Search for the cell housing the specified text and yield its (X, Y) center coordinate. 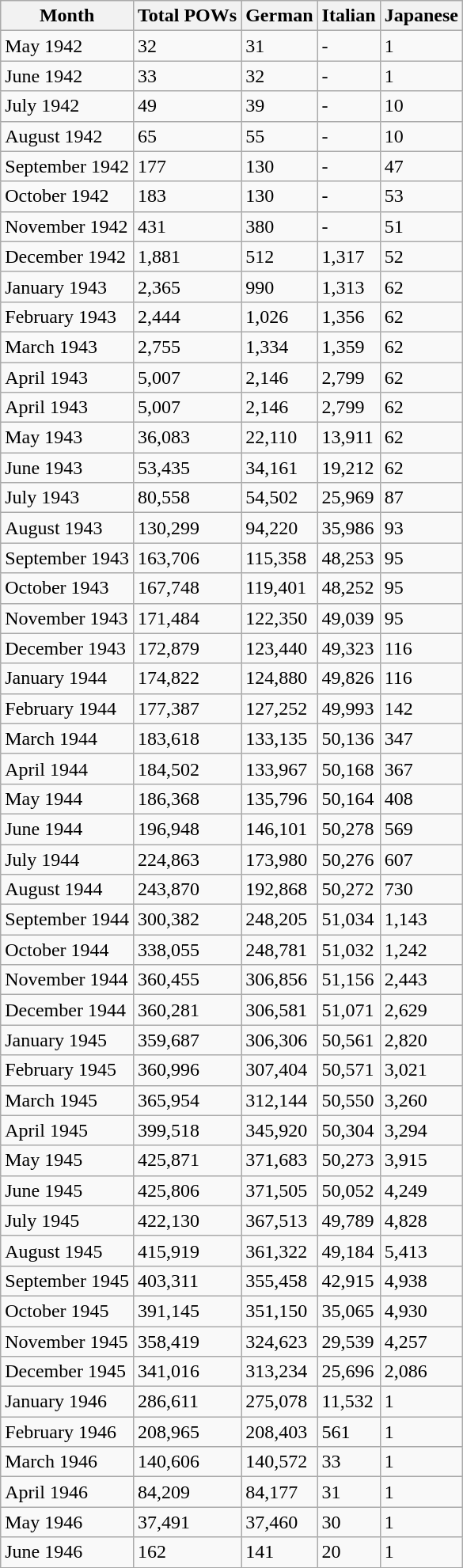
51 (421, 226)
177,387 (187, 708)
119,401 (279, 588)
140,606 (187, 1462)
183,618 (187, 738)
20 (348, 1552)
37,491 (187, 1522)
569 (421, 829)
50,272 (348, 890)
248,205 (279, 920)
286,611 (187, 1402)
December 1942 (67, 256)
84,177 (279, 1492)
51,156 (348, 980)
April 1946 (67, 1492)
2,755 (187, 347)
50,561 (348, 1040)
50,273 (348, 1160)
54,502 (279, 498)
49,323 (348, 648)
4,257 (421, 1342)
February 1946 (67, 1432)
360,455 (187, 980)
341,016 (187, 1372)
2,444 (187, 317)
140,572 (279, 1462)
359,687 (187, 1040)
3,294 (421, 1130)
February 1943 (67, 317)
Total POWs (187, 16)
133,967 (279, 769)
196,948 (187, 829)
November 1945 (67, 1342)
42,915 (348, 1281)
243,870 (187, 890)
4,249 (421, 1190)
313,234 (279, 1372)
2,365 (187, 287)
990 (279, 287)
425,871 (187, 1160)
338,055 (187, 950)
13,911 (348, 438)
August 1944 (67, 890)
4,930 (421, 1311)
48,253 (348, 558)
351,150 (279, 1311)
380 (279, 226)
53,435 (187, 468)
53 (421, 196)
248,781 (279, 950)
September 1942 (67, 166)
2,629 (421, 1010)
607 (421, 859)
25,696 (348, 1372)
11,532 (348, 1402)
49,039 (348, 618)
163,706 (187, 558)
February 1945 (67, 1070)
47 (421, 166)
1,143 (421, 920)
50,276 (348, 859)
399,518 (187, 1130)
312,144 (279, 1100)
November 1942 (67, 226)
34,161 (279, 468)
425,806 (187, 1190)
January 1946 (67, 1402)
June 1942 (67, 76)
1,313 (348, 287)
55 (279, 136)
52 (421, 256)
January 1945 (67, 1040)
September 1945 (67, 1281)
49,826 (348, 678)
355,458 (279, 1281)
403,311 (187, 1281)
371,683 (279, 1160)
2,086 (421, 1372)
August 1943 (67, 528)
October 1943 (67, 588)
March 1944 (67, 738)
371,505 (279, 1190)
Italian (348, 16)
367,513 (279, 1221)
123,440 (279, 648)
30 (348, 1522)
January 1943 (67, 287)
50,304 (348, 1130)
25,969 (348, 498)
49,184 (348, 1251)
29,539 (348, 1342)
93 (421, 528)
367 (421, 769)
141 (279, 1552)
275,078 (279, 1402)
2,443 (421, 980)
1,356 (348, 317)
April 1945 (67, 1130)
80,558 (187, 498)
306,306 (279, 1040)
1,317 (348, 256)
422,130 (187, 1221)
172,879 (187, 648)
391,145 (187, 1311)
94,220 (279, 528)
May 1944 (67, 799)
122,350 (279, 618)
186,368 (187, 799)
49 (187, 106)
36,083 (187, 438)
December 1945 (67, 1372)
208,403 (279, 1432)
June 1945 (67, 1190)
345,920 (279, 1130)
358,419 (187, 1342)
May 1943 (67, 438)
50,571 (348, 1070)
1,881 (187, 256)
October 1945 (67, 1311)
July 1943 (67, 498)
146,101 (279, 829)
87 (421, 498)
130,299 (187, 528)
360,996 (187, 1070)
December 1944 (67, 1010)
51,071 (348, 1010)
408 (421, 799)
415,919 (187, 1251)
162 (187, 1552)
208,965 (187, 1432)
135,796 (279, 799)
3,915 (421, 1160)
35,986 (348, 528)
August 1945 (67, 1251)
167,748 (187, 588)
September 1943 (67, 558)
July 1944 (67, 859)
347 (421, 738)
51,034 (348, 920)
December 1943 (67, 648)
39 (279, 106)
October 1942 (67, 196)
May 1942 (67, 46)
124,880 (279, 678)
May 1945 (67, 1160)
50,136 (348, 738)
361,322 (279, 1251)
306,856 (279, 980)
50,052 (348, 1190)
51,032 (348, 950)
360,281 (187, 1010)
512 (279, 256)
37,460 (279, 1522)
50,278 (348, 829)
October 1944 (67, 950)
50,168 (348, 769)
19,212 (348, 468)
307,404 (279, 1070)
German (279, 16)
133,135 (279, 738)
115,358 (279, 558)
1,359 (348, 347)
2,820 (421, 1040)
324,623 (279, 1342)
1,242 (421, 950)
49,789 (348, 1221)
November 1943 (67, 618)
35,065 (348, 1311)
1,026 (279, 317)
4,828 (421, 1221)
184,502 (187, 769)
March 1945 (67, 1100)
June 1943 (67, 468)
174,822 (187, 678)
5,413 (421, 1251)
192,868 (279, 890)
50,550 (348, 1100)
65 (187, 136)
April 1944 (67, 769)
March 1943 (67, 347)
3,260 (421, 1100)
48,252 (348, 588)
142 (421, 708)
22,110 (279, 438)
Japanese (421, 16)
September 1944 (67, 920)
730 (421, 890)
224,863 (187, 859)
306,581 (279, 1010)
November 1944 (67, 980)
177 (187, 166)
300,382 (187, 920)
January 1944 (67, 678)
4,938 (421, 1281)
127,252 (279, 708)
183 (187, 196)
June 1944 (67, 829)
Month (67, 16)
561 (348, 1432)
49,993 (348, 708)
1,334 (279, 347)
June 1946 (67, 1552)
50,164 (348, 799)
365,954 (187, 1100)
171,484 (187, 618)
February 1944 (67, 708)
July 1942 (67, 106)
August 1942 (67, 136)
173,980 (279, 859)
May 1946 (67, 1522)
March 1946 (67, 1462)
July 1945 (67, 1221)
431 (187, 226)
3,021 (421, 1070)
84,209 (187, 1492)
